Determine the (X, Y) coordinate at the center of the cell enclosing the given text.  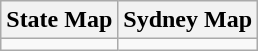
State Map (60, 20)
Sydney Map (188, 20)
